For the text-containing cell, return its midpoint in (x, y) coordinate format. 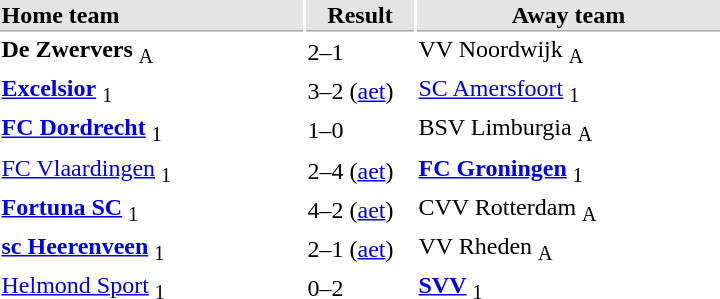
Excelsior 1 (152, 92)
Result (360, 16)
sc Heerenveen 1 (152, 249)
De Zwervers A (152, 52)
4–2 (aet) (360, 210)
3–2 (aet) (360, 92)
2–4 (aet) (360, 170)
FC Groningen 1 (568, 170)
BSV Limburgia A (568, 131)
CVV Rotterdam A (568, 210)
Away team (568, 16)
2–1 (360, 52)
FC Vlaardingen 1 (152, 170)
SC Amersfoort 1 (568, 92)
VV Noordwijk A (568, 52)
VV Rheden A (568, 249)
2–1 (aet) (360, 249)
FC Dordrecht 1 (152, 131)
Fortuna SC 1 (152, 210)
Home team (152, 16)
1–0 (360, 131)
